Search for the cell housing the specified text and yield its [X, Y] center coordinate. 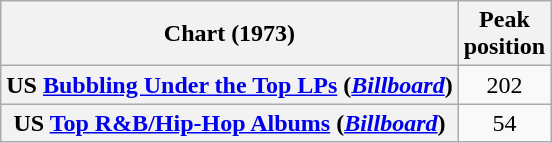
Chart (1973) [230, 34]
54 [504, 123]
US Top R&B/Hip-Hop Albums (Billboard) [230, 123]
Peakposition [504, 34]
202 [504, 85]
US Bubbling Under the Top LPs (Billboard) [230, 85]
